Scan for the cell matching the given text and deliver its [x, y] coordinate at center. 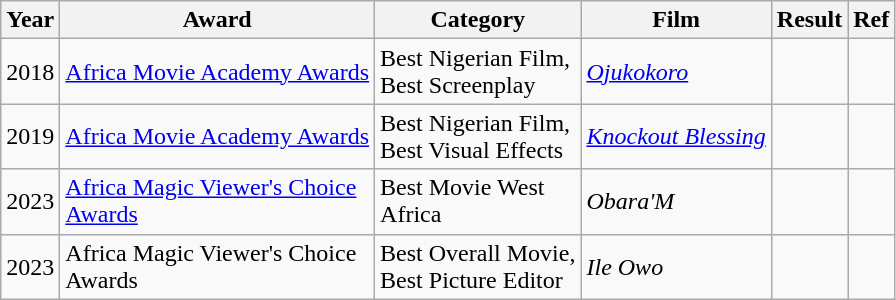
Obara'M [676, 202]
Year [30, 20]
Best Overall Movie,Best Picture Editor [478, 266]
Ile Owo [676, 266]
2018 [30, 72]
Award [218, 20]
Ref [872, 20]
Knockout Blessing [676, 136]
Best Nigerian Film,Best Screenplay [478, 72]
Ojukokoro [676, 72]
2019 [30, 136]
Category [478, 20]
Film [676, 20]
Best Movie WestAfrica [478, 202]
Result [809, 20]
Best Nigerian Film,Best Visual Effects [478, 136]
